For the text-containing cell, return its midpoint in (X, Y) coordinate format. 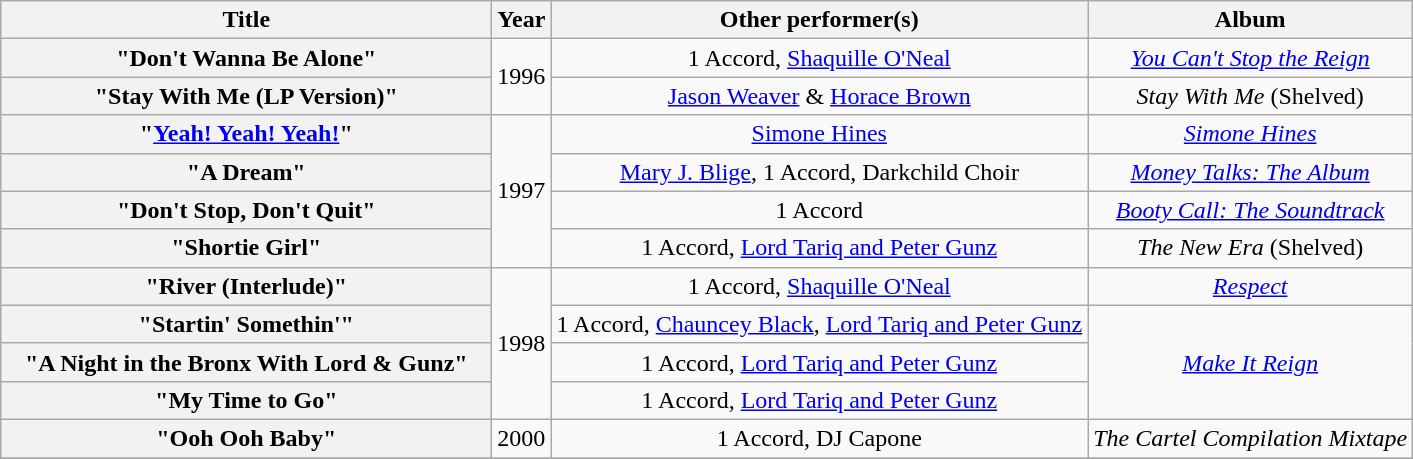
Respect (1250, 286)
1996 (522, 77)
Booty Call: The Soundtrack (1250, 210)
1 Accord (820, 210)
Title (246, 20)
Make It Reign (1250, 362)
Stay With Me (Shelved) (1250, 96)
"Yeah! Yeah! Yeah!" (246, 134)
"My Time to Go" (246, 400)
"Shortie Girl" (246, 248)
1997 (522, 191)
1 Accord, Chauncey Black, Lord Tariq and Peter Gunz (820, 324)
"River (Interlude)" (246, 286)
2000 (522, 438)
Other performer(s) (820, 20)
Year (522, 20)
Album (1250, 20)
The Cartel Compilation Mixtape (1250, 438)
"Don't Stop, Don't Quit" (246, 210)
Jason Weaver & Horace Brown (820, 96)
1998 (522, 343)
You Can't Stop the Reign (1250, 58)
"A Night in the Bronx With Lord & Gunz" (246, 362)
Money Talks: The Album (1250, 172)
Mary J. Blige, 1 Accord, Darkchild Choir (820, 172)
"Startin' Somethin'" (246, 324)
"Ooh Ooh Baby" (246, 438)
"A Dream" (246, 172)
1 Accord, DJ Capone (820, 438)
The New Era (Shelved) (1250, 248)
"Stay With Me (LP Version)" (246, 96)
"Don't Wanna Be Alone" (246, 58)
